Extract the (x, y) coordinate from the center of the cell holding the provided text.  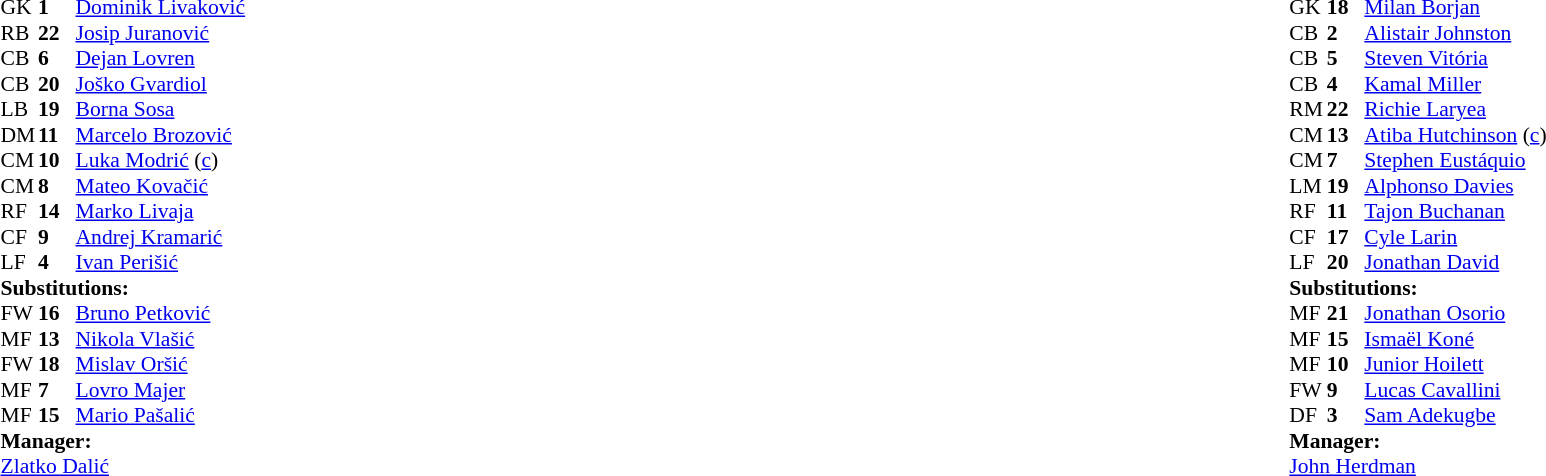
LM (1308, 186)
6 (57, 59)
Ivan Perišić (161, 263)
RB (19, 33)
LB (19, 109)
Alistair Johnston (1455, 33)
Bruno Petković (161, 313)
Steven Vitória (1455, 59)
DM (19, 135)
Mislav Oršić (161, 365)
Jonathan David (1455, 263)
14 (57, 211)
Nikola Vlašić (161, 339)
16 (57, 313)
Mateo Kovačić (161, 186)
21 (1346, 313)
Cyle Larin (1455, 237)
5 (1346, 59)
Atiba Hutchinson (c) (1455, 135)
Stephen Eustáquio (1455, 161)
Borna Sosa (161, 109)
Luka Modrić (c) (161, 161)
18 (57, 365)
Andrej Kramarić (161, 237)
Jonathan Osorio (1455, 313)
2 (1346, 33)
Lucas Cavallini (1455, 390)
Alphonso Davies (1455, 186)
Richie Laryea (1455, 109)
Joško Gvardiol (161, 84)
Mario Pašalić (161, 415)
Sam Adekugbe (1455, 415)
3 (1346, 415)
RM (1308, 109)
Kamal Miller (1455, 84)
Marcelo Brozović (161, 135)
DF (1308, 415)
Josip Juranović (161, 33)
Dejan Lovren (161, 59)
17 (1346, 237)
8 (57, 186)
Junior Hoilett (1455, 365)
Marko Livaja (161, 211)
Lovro Majer (161, 390)
Tajon Buchanan (1455, 211)
Ismaël Koné (1455, 339)
